Locate the cell with the specified text and output its (x, y) center coordinate. 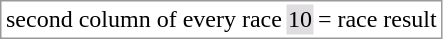
10 (300, 19)
= race result (377, 19)
second column of every race (144, 19)
